Provide the (X, Y) coordinate of the cell's center where the given text is located.  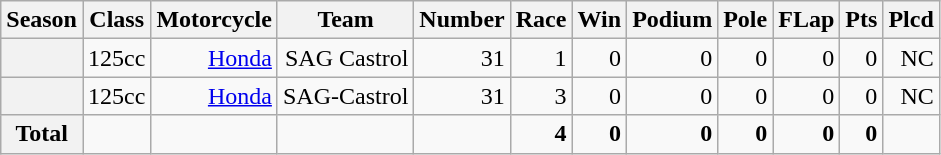
Race (541, 20)
Pole (746, 20)
Number (462, 20)
3 (541, 96)
4 (541, 134)
Pts (862, 20)
Motorcycle (214, 20)
Team (345, 20)
FLap (806, 20)
Plcd (911, 20)
Total (42, 134)
SAG-Castrol (345, 96)
1 (541, 58)
SAG Castrol (345, 58)
Season (42, 20)
Podium (672, 20)
Win (600, 20)
Class (116, 20)
